Determine the (x, y) coordinate at the center of the cell enclosing the given text.  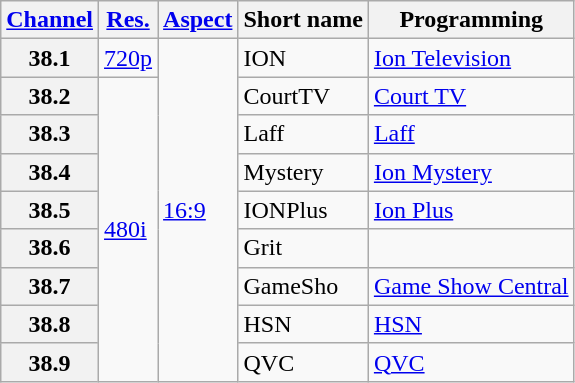
Ion Television (471, 58)
480i (128, 229)
Short name (303, 20)
Programming (471, 20)
38.3 (50, 134)
Court TV (471, 96)
CourtTV (303, 96)
GameSho (303, 286)
38.5 (50, 210)
Mystery (303, 172)
Ion Mystery (471, 172)
Ion Plus (471, 210)
38.7 (50, 286)
IONPlus (303, 210)
38.6 (50, 248)
Game Show Central (471, 286)
38.8 (50, 324)
16:9 (198, 210)
38.1 (50, 58)
Channel (50, 20)
38.4 (50, 172)
ION (303, 58)
Aspect (198, 20)
Grit (303, 248)
38.2 (50, 96)
720p (128, 58)
Res. (128, 20)
38.9 (50, 362)
